Identify which cell holds the provided text, then report its [x, y] central coordinate. 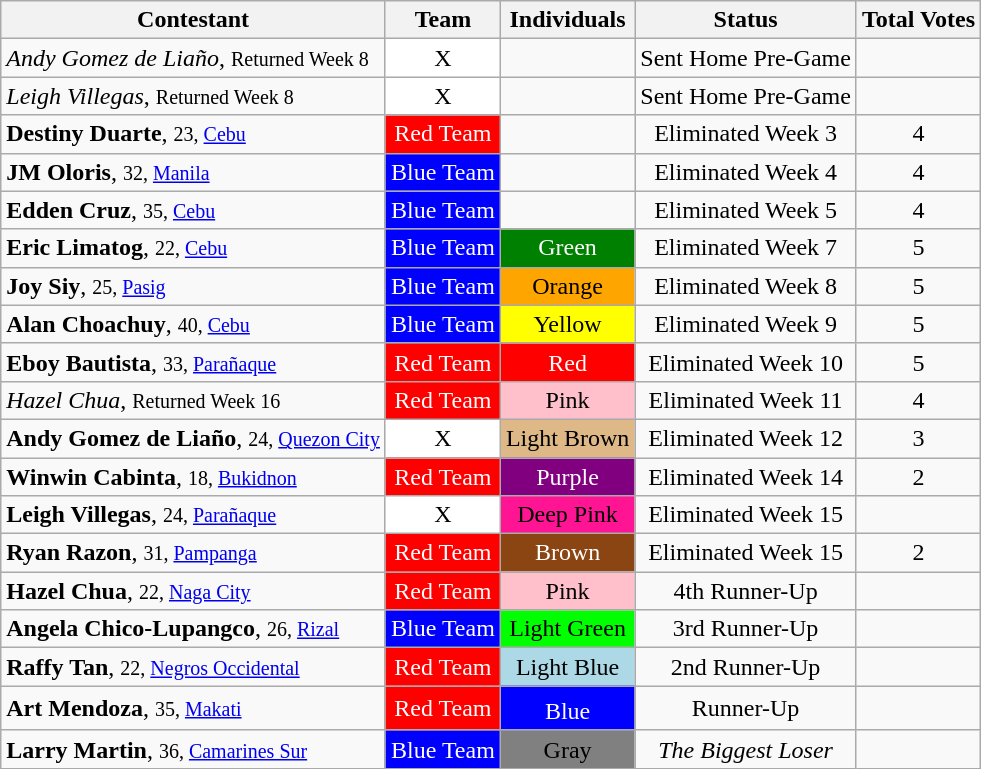
Runner-Up [746, 708]
Raffy Tan, 22, Negros Occidental [194, 667]
Eboy Bautista, 33, Parañaque [194, 362]
Eliminated Week 9 [746, 324]
Leigh Villegas, Returned Week 8 [194, 96]
Team [442, 20]
Larry Martin, 36, Camarines Sur [194, 749]
Hazel Chua, 22, Naga City [194, 591]
Eliminated Week 5 [746, 210]
The Biggest Loser [746, 749]
Eliminated Week 11 [746, 400]
JM Oloris, 32, Manila [194, 172]
Ryan Razon, 31, Pampanga [194, 553]
Joy Siy, 25, Pasig [194, 286]
Total Votes [918, 20]
Destiny Duarte, 23, Cebu [194, 134]
Edden Cruz, 35, Cebu [194, 210]
Light Blue [567, 667]
Light Brown [567, 438]
3 [918, 438]
3rd Runner-Up [746, 629]
Eliminated Week 4 [746, 172]
Winwin Cabinta, 18, Bukidnon [194, 477]
Status [746, 20]
Angela Chico-Lupangco, 26, Rizal [194, 629]
4th Runner-Up [746, 591]
Hazel Chua, Returned Week 16 [194, 400]
Red [567, 362]
Deep Pink [567, 515]
Individuals [567, 20]
Eliminated Week 12 [746, 438]
Art Mendoza, 35, Makati [194, 708]
Eliminated Week 3 [746, 134]
Eliminated Week 7 [746, 248]
Gray [567, 749]
Eliminated Week 14 [746, 477]
Orange [567, 286]
Yellow [567, 324]
Blue [567, 708]
Green [567, 248]
Light Green [567, 629]
Andy Gomez de Liaño, Returned Week 8 [194, 58]
Brown [567, 553]
Andy Gomez de Liaño, 24, Quezon City [194, 438]
Eric Limatog, 22, Cebu [194, 248]
Contestant [194, 20]
Leigh Villegas, 24, Parañaque [194, 515]
Eliminated Week 10 [746, 362]
Purple [567, 477]
Eliminated Week 8 [746, 286]
Alan Choachuy, 40, Cebu [194, 324]
2nd Runner-Up [746, 667]
